Pinpoint the cell where the given text exists, returning its (x, y) midpoint coordinate. 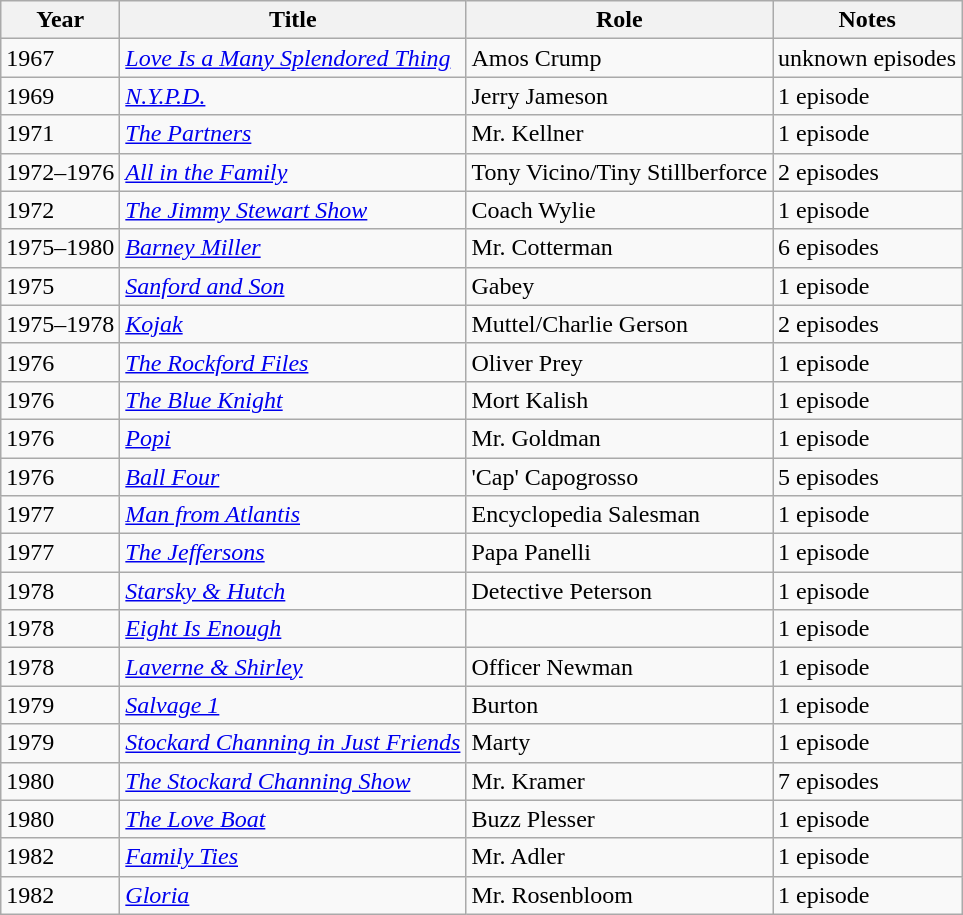
Popi (293, 438)
Gloria (293, 895)
Stockard Channing in Just Friends (293, 743)
Tony Vicino/Tiny Stillberforce (620, 172)
Mr. Kellner (620, 134)
The Jeffersons (293, 553)
Starsky & Hutch (293, 591)
Marty (620, 743)
6 episodes (868, 248)
N.Y.P.D. (293, 96)
Sanford and Son (293, 286)
1972–1976 (60, 172)
Buzz Plesser (620, 819)
Mr. Adler (620, 857)
The Partners (293, 134)
Mr. Kramer (620, 781)
The Blue Knight (293, 400)
Mr. Cotterman (620, 248)
Barney Miller (293, 248)
Mr. Goldman (620, 438)
unknown episodes (868, 58)
Year (60, 20)
Role (620, 20)
Notes (868, 20)
Papa Panelli (620, 553)
Gabey (620, 286)
The Rockford Files (293, 362)
Mort Kalish (620, 400)
7 episodes (868, 781)
Title (293, 20)
1975–1980 (60, 248)
1975 (60, 286)
Mr. Rosenbloom (620, 895)
Man from Atlantis (293, 515)
Detective Peterson (620, 591)
Muttel/Charlie Gerson (620, 324)
Officer Newman (620, 667)
Salvage 1 (293, 705)
1969 (60, 96)
Love Is a Many Splendored Thing (293, 58)
1971 (60, 134)
Amos Crump (620, 58)
Oliver Prey (620, 362)
The Stockard Channing Show (293, 781)
Kojak (293, 324)
Ball Four (293, 477)
1975–1978 (60, 324)
Coach Wylie (620, 210)
The Love Boat (293, 819)
Family Ties (293, 857)
Eight Is Enough (293, 629)
Jerry Jameson (620, 96)
1972 (60, 210)
1967 (60, 58)
Encyclopedia Salesman (620, 515)
Laverne & Shirley (293, 667)
All in the Family (293, 172)
Burton (620, 705)
'Cap' Capogrosso (620, 477)
The Jimmy Stewart Show (293, 210)
5 episodes (868, 477)
